Search for the cell housing the specified text and yield its [X, Y] center coordinate. 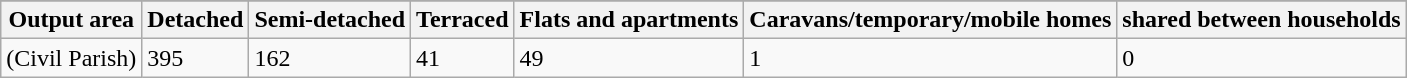
Output area [72, 20]
Terraced [462, 20]
shared between households [1262, 20]
1 [930, 58]
162 [330, 58]
Caravans/temporary/mobile homes [930, 20]
0 [1262, 58]
49 [629, 58]
395 [196, 58]
Detached [196, 20]
41 [462, 58]
Flats and apartments [629, 20]
(Civil Parish) [72, 58]
Semi-detached [330, 20]
